Scan for the cell matching the given text and deliver its (x, y) coordinate at center. 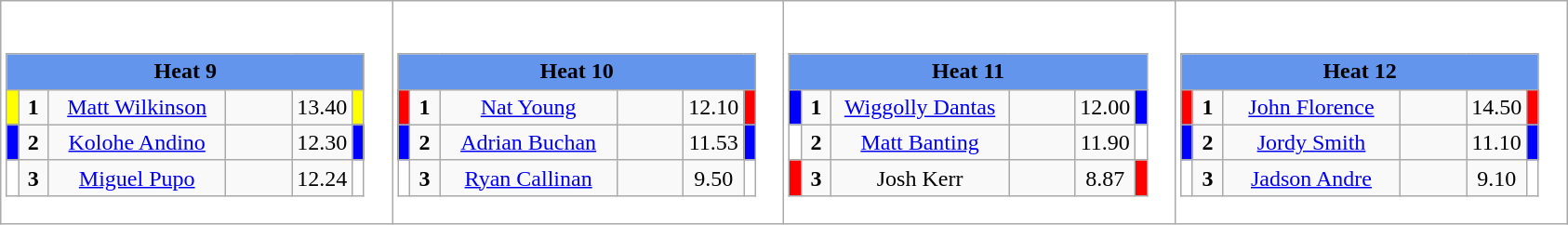
Jordy Smith (1311, 142)
11.53 (714, 142)
Nat Young (528, 107)
Jadson Andre (1311, 178)
Adrian Buchan (528, 142)
12.00 (1105, 107)
Heat 10 (577, 72)
Heat 11 (968, 72)
Heat 10 1 Nat Young 12.10 2 Adrian Buchan 11.53 3 Ryan Callinan 9.50 (588, 112)
Wiggolly Dantas (921, 107)
Kolohe Andino (138, 142)
12.24 (322, 178)
Matt Banting (921, 142)
11.90 (1105, 142)
Heat 11 1 Wiggolly Dantas 12.00 2 Matt Banting 11.90 3 Josh Kerr 8.87 (980, 112)
John Florence (1311, 107)
Heat 12 (1360, 72)
12.30 (322, 142)
Heat 12 1 John Florence 14.50 2 Jordy Smith 11.10 3 Jadson Andre 9.10 (1371, 112)
Josh Kerr (921, 178)
9.10 (1497, 178)
13.40 (322, 107)
Miguel Pupo (138, 178)
12.10 (714, 107)
Heat 9 (185, 72)
Ryan Callinan (528, 178)
11.10 (1497, 142)
8.87 (1105, 178)
Heat 9 1 Matt Wilkinson 13.40 2 Kolohe Andino 12.30 3 Miguel Pupo 12.24 (197, 112)
9.50 (714, 178)
14.50 (1497, 107)
Matt Wilkinson (138, 107)
